For the text-containing cell, return its midpoint in [x, y] coordinate format. 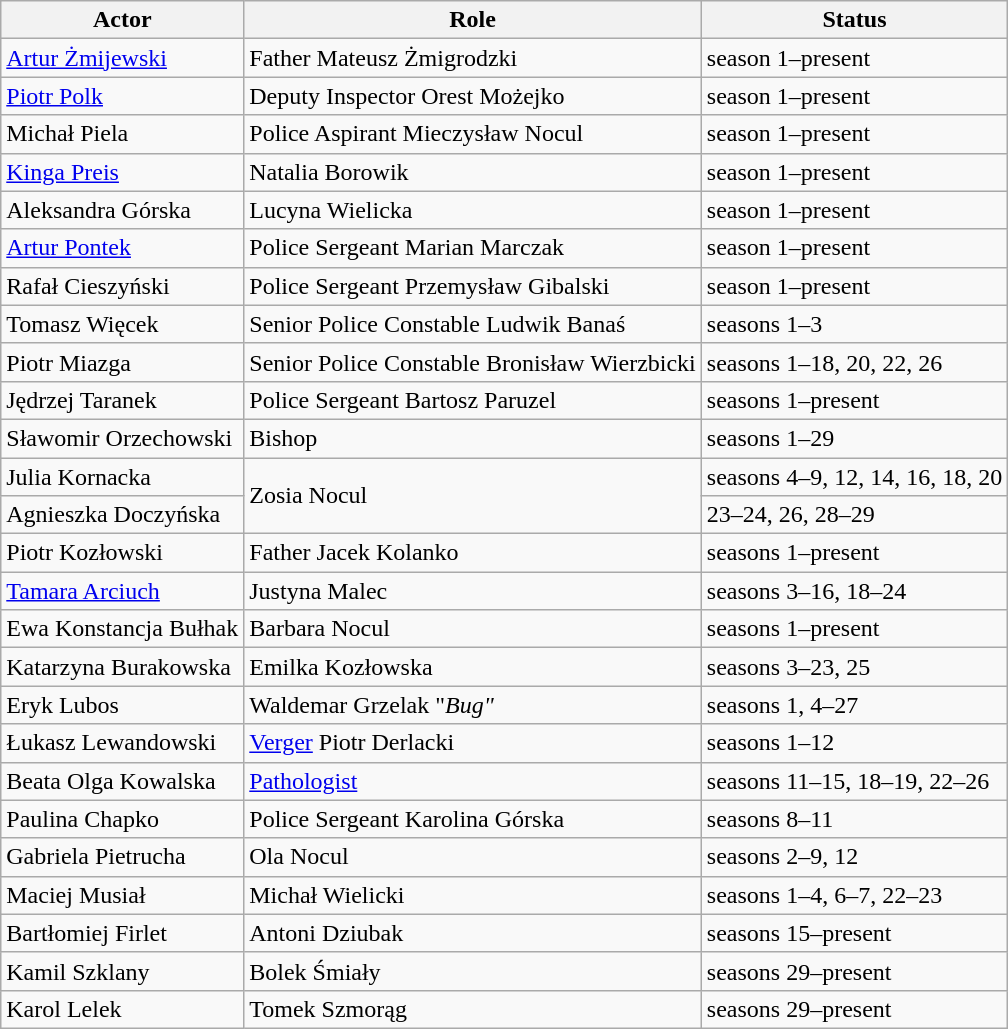
Pathologist [473, 781]
Tomasz Więcek [122, 324]
seasons 1, 4–27 [854, 705]
Sławomir Orzechowski [122, 438]
Tamara Arciuch [122, 591]
Father Mateusz Żmigrodzki [473, 58]
Ola Nocul [473, 857]
Police Sergeant Marian Marczak [473, 248]
Police Sergeant Karolina Górska [473, 819]
Role [473, 20]
Paulina Chapko [122, 819]
Kinga Preis [122, 172]
Police Sergeant Przemysław Gibalski [473, 286]
Agnieszka Doczyńska [122, 515]
Senior Police Constable Bronisław Wierzbicki [473, 362]
Ewa Konstancja Bułhak [122, 629]
seasons 11–15, 18–19, 22–26 [854, 781]
Emilka Kozłowska [473, 667]
seasons 8–11 [854, 819]
Artur Żmijewski [122, 58]
Waldemar Grzelak "Bug" [473, 705]
Barbara Nocul [473, 629]
Zosia Nocul [473, 496]
seasons 1–18, 20, 22, 26 [854, 362]
Status [854, 20]
Antoni Dziubak [473, 933]
Bolek Śmiały [473, 971]
seasons 15–present [854, 933]
Aleksandra Górska [122, 210]
23–24, 26, 28–29 [854, 515]
Tomek Szmorąg [473, 1009]
Deputy Inspector Orest Możejko [473, 96]
seasons 4–9, 12, 14, 16, 18, 20 [854, 477]
Bartłomiej Firlet [122, 933]
Verger Piotr Derlacki [473, 743]
Maciej Musiał [122, 895]
seasons 1–4, 6–7, 22–23 [854, 895]
Kamil Szklany [122, 971]
Piotr Miazga [122, 362]
Michał Piela [122, 134]
seasons 1–29 [854, 438]
Piotr Polk [122, 96]
seasons 1–3 [854, 324]
Jędrzej Taranek [122, 400]
Gabriela Pietrucha [122, 857]
seasons 3–16, 18–24 [854, 591]
Police Aspirant Mieczysław Nocul [473, 134]
Beata Olga Kowalska [122, 781]
Artur Pontek [122, 248]
Julia Kornacka [122, 477]
seasons 1–12 [854, 743]
Eryk Lubos [122, 705]
Łukasz Lewandowski [122, 743]
Lucyna Wielicka [473, 210]
seasons 3–23, 25 [854, 667]
Bishop [473, 438]
Piotr Kozłowski [122, 553]
Karol Lelek [122, 1009]
Michał Wielicki [473, 895]
Senior Police Constable Ludwik Banaś [473, 324]
seasons 2–9, 12 [854, 857]
Katarzyna Burakowska [122, 667]
Rafał Cieszyński [122, 286]
Father Jacek Kolanko [473, 553]
Justyna Malec [473, 591]
Actor [122, 20]
Natalia Borowik [473, 172]
Police Sergeant Bartosz Paruzel [473, 400]
